Capture the cell that displays the provided text and extract its (x, y) central coordinate. 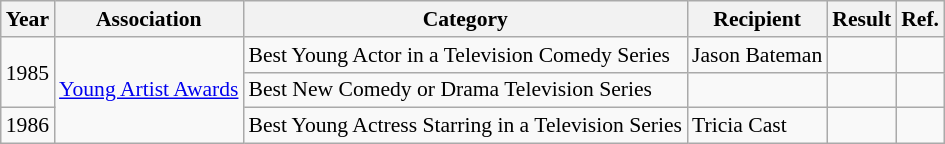
Best Young Actor in a Television Comedy Series (466, 55)
Year (28, 19)
1985 (28, 72)
Category (466, 19)
Young Artist Awards (148, 90)
Best New Comedy or Drama Television Series (466, 90)
Jason Bateman (757, 55)
Result (862, 19)
Best Young Actress Starring in a Television Series (466, 126)
1986 (28, 126)
Association (148, 19)
Ref. (920, 19)
Recipient (757, 19)
Tricia Cast (757, 126)
